Search for the cell housing the specified text and yield its (x, y) center coordinate. 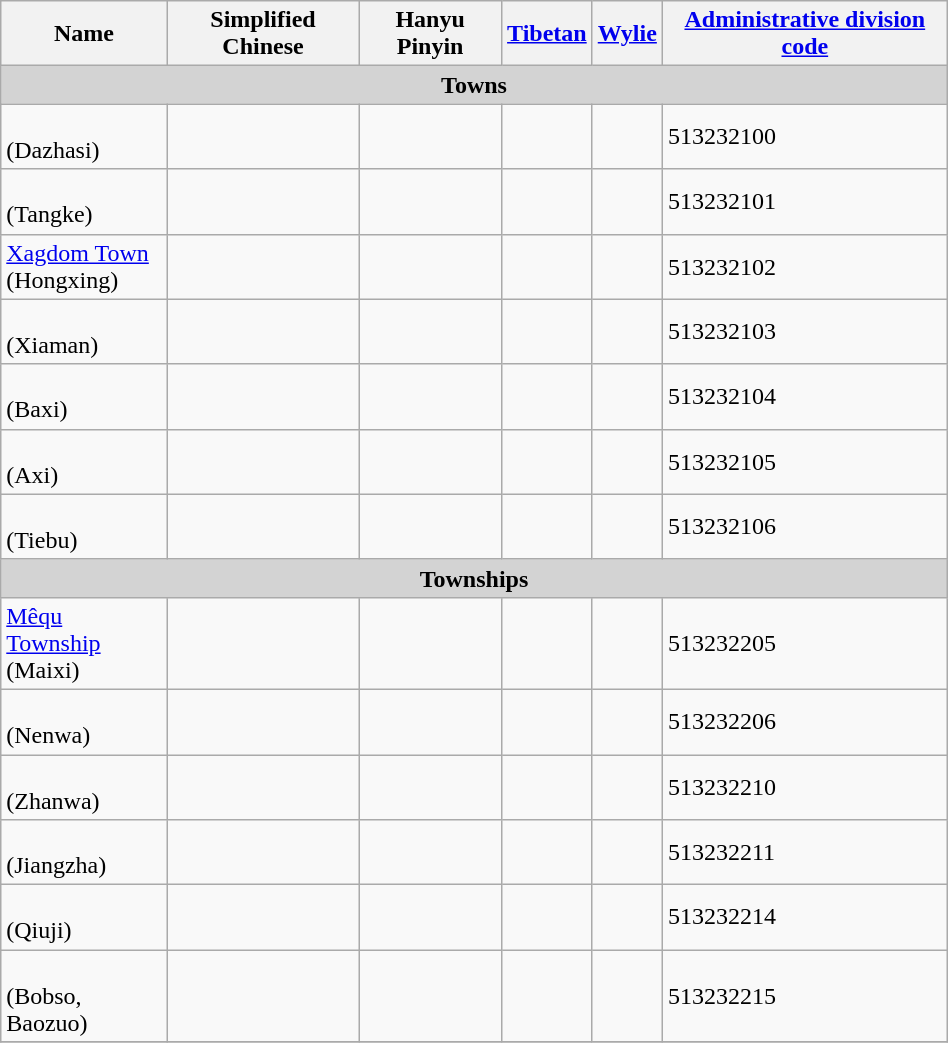
513232205 (804, 643)
513232100 (804, 136)
(Tiebu) (84, 526)
(Tangke) (84, 202)
513232214 (804, 918)
513232211 (804, 852)
(Nenwa) (84, 722)
Townships (474, 578)
Xagdom Town(Hongxing) (84, 266)
Name (84, 34)
513232206 (804, 722)
513232103 (804, 332)
Simplified Chinese (262, 34)
513232102 (804, 266)
(Zhanwa) (84, 786)
513232215 (804, 996)
Tibetan (548, 34)
513232106 (804, 526)
Hanyu Pinyin (430, 34)
513232104 (804, 396)
(Bobso, Baozuo) (84, 996)
513232210 (804, 786)
(Xiaman) (84, 332)
(Dazhasi) (84, 136)
(Axi) (84, 462)
(Qiuji) (84, 918)
513232105 (804, 462)
Mêqu Township(Maixi) (84, 643)
Administrative division code (804, 34)
(Jiangzha) (84, 852)
Towns (474, 85)
513232101 (804, 202)
(Baxi) (84, 396)
Wylie (627, 34)
